Provide the (x, y) coordinate of the cell's center where the given text is located.  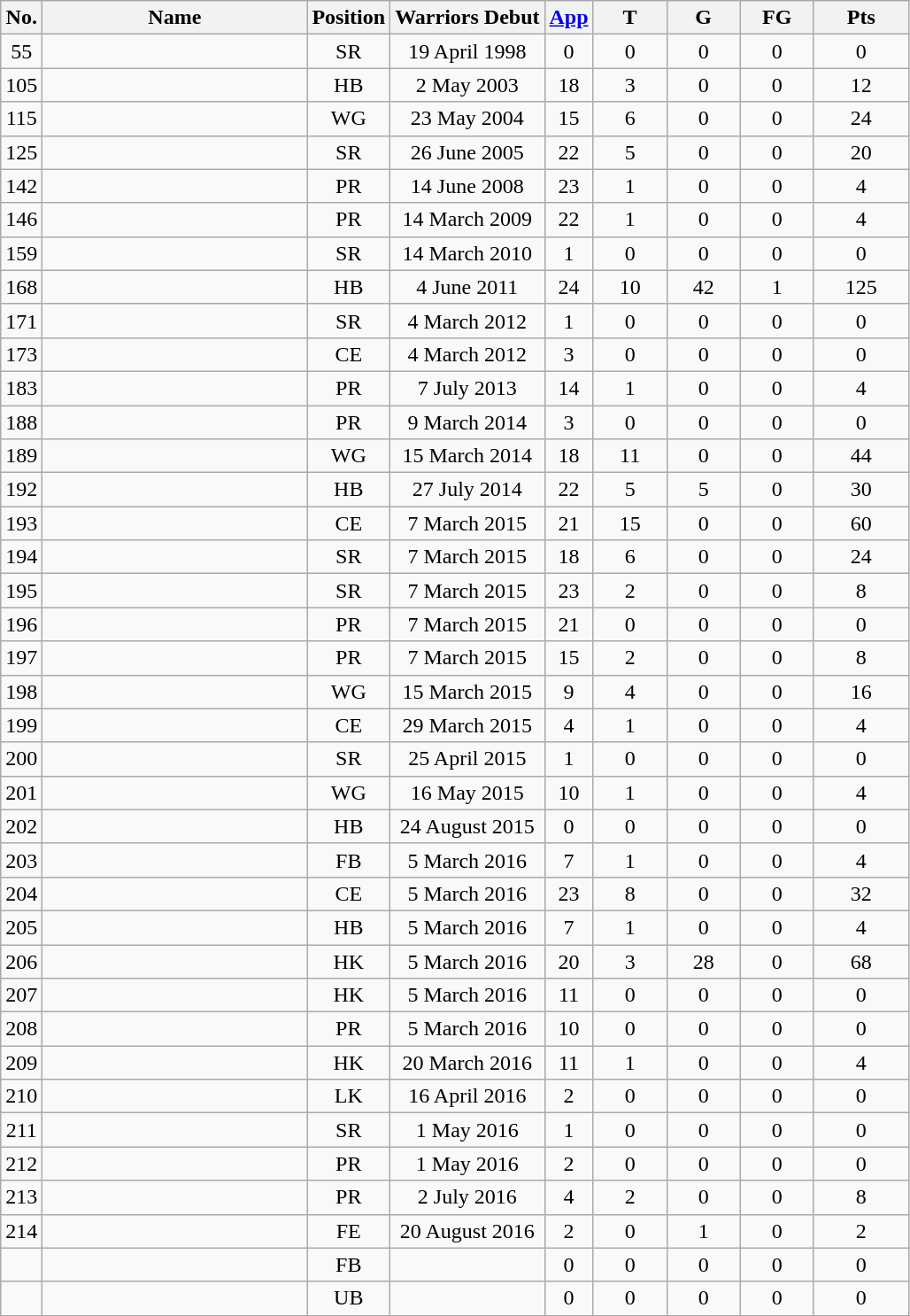
204 (21, 894)
68 (860, 961)
200 (21, 759)
183 (21, 388)
16 May 2015 (467, 793)
209 (21, 1063)
29 March 2015 (467, 725)
27 July 2014 (467, 490)
7 July 2013 (467, 388)
16 April 2016 (467, 1096)
G (703, 18)
No. (21, 18)
195 (21, 591)
146 (21, 220)
4 June 2011 (467, 287)
192 (21, 490)
LK (349, 1096)
T (630, 18)
12 (860, 85)
105 (21, 85)
189 (21, 456)
20 August 2016 (467, 1231)
15 March 2014 (467, 456)
211 (21, 1130)
26 June 2005 (467, 152)
173 (21, 354)
168 (21, 287)
24 August 2015 (467, 826)
212 (21, 1164)
28 (703, 961)
213 (21, 1197)
Name (175, 18)
14 March 2009 (467, 220)
App (568, 18)
203 (21, 860)
193 (21, 523)
25 April 2015 (467, 759)
115 (21, 119)
Warriors Debut (467, 18)
201 (21, 793)
2 July 2016 (467, 1197)
14 June 2008 (467, 186)
199 (21, 725)
FE (349, 1231)
214 (21, 1231)
16 (860, 692)
202 (21, 826)
23 May 2004 (467, 119)
UB (349, 1298)
14 (568, 388)
205 (21, 927)
55 (21, 51)
198 (21, 692)
Pts (860, 18)
194 (21, 557)
206 (21, 961)
14 March 2010 (467, 253)
42 (703, 287)
159 (21, 253)
19 April 1998 (467, 51)
207 (21, 995)
60 (860, 523)
142 (21, 186)
15 March 2015 (467, 692)
FG (777, 18)
32 (860, 894)
196 (21, 624)
188 (21, 422)
171 (21, 321)
20 March 2016 (467, 1063)
44 (860, 456)
210 (21, 1096)
9 March 2014 (467, 422)
208 (21, 1029)
2 May 2003 (467, 85)
9 (568, 692)
197 (21, 658)
Position (349, 18)
30 (860, 490)
